Detect which cell encompasses the target text, then output its [X, Y] center coordinate. 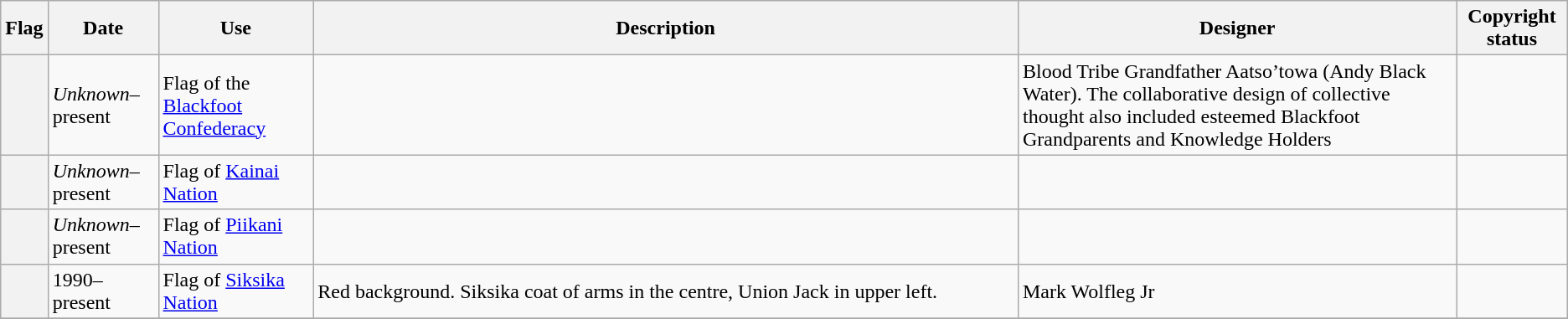
Flag of Piikani Nation [236, 236]
Mark Wolfleg Jr [1236, 291]
Red background. Siksika coat of arms in the centre, Union Jack in upper left. [666, 291]
Designer [1236, 28]
1990–present [103, 291]
Flag of the Blackfoot Confederacy [236, 105]
Flag [24, 28]
Flag of Siksika Nation [236, 291]
Copyright status [1512, 28]
Date [103, 28]
Description [666, 28]
Flag of Kainai Nation [236, 183]
Use [236, 28]
